Locate the cell with the specified text and output its (X, Y) center coordinate. 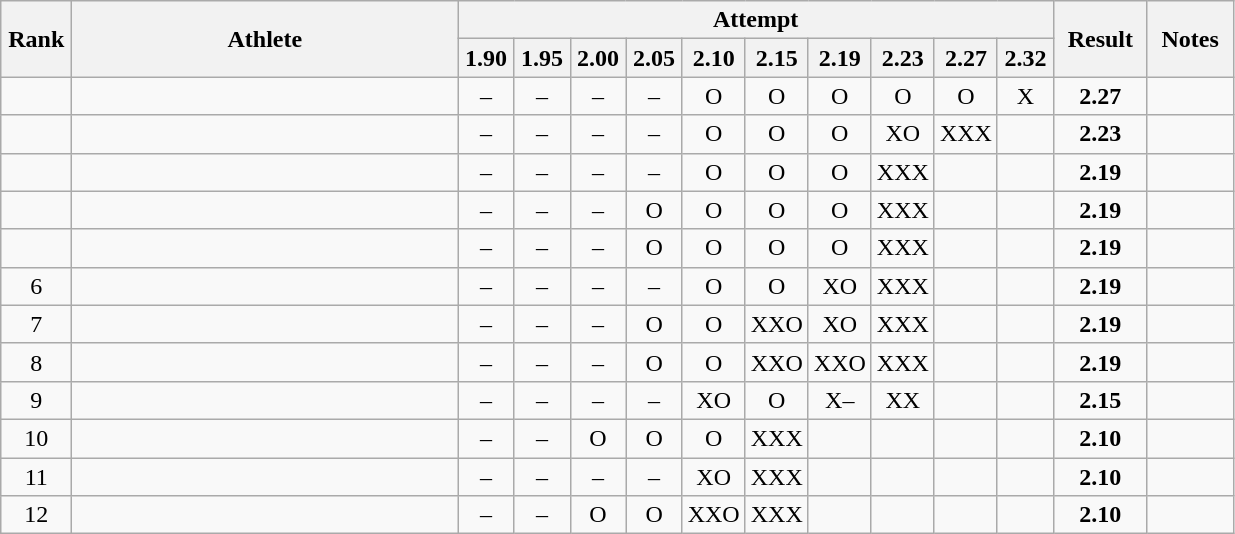
8 (36, 362)
11 (36, 477)
Rank (36, 39)
X (1025, 96)
Athlete (265, 39)
X– (840, 400)
1.90 (486, 58)
Attempt (756, 20)
Notes (1190, 39)
7 (36, 324)
2.32 (1025, 58)
1.95 (542, 58)
12 (36, 515)
2.00 (598, 58)
9 (36, 400)
XX (902, 400)
Result (1101, 39)
6 (36, 286)
10 (36, 438)
2.05 (654, 58)
